For the text-containing cell, return its midpoint in [X, Y] coordinate format. 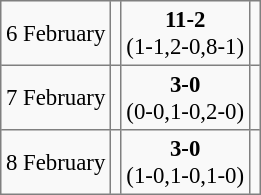
3-0(1-0,1-0,1-0) [185, 162]
3-0(0-0,1-0,2-0) [185, 97]
6 February [56, 33]
7 February [56, 97]
8 February [56, 162]
11-2(1-1,2-0,8-1) [185, 33]
